Find where the given text appears and provide that cell's center as [x, y] coordinate. 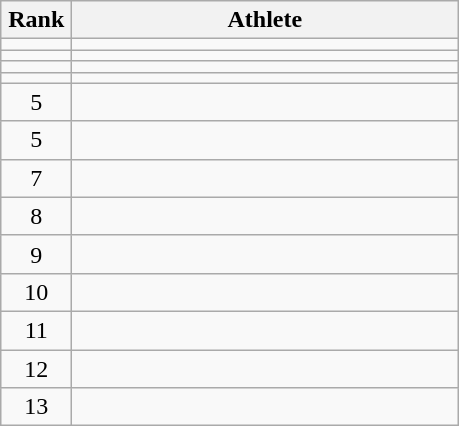
9 [36, 254]
13 [36, 407]
10 [36, 292]
11 [36, 330]
7 [36, 178]
Rank [36, 20]
Athlete [265, 20]
12 [36, 369]
8 [36, 216]
